Output the [X, Y] coordinate of the center of the cell containing the given text.  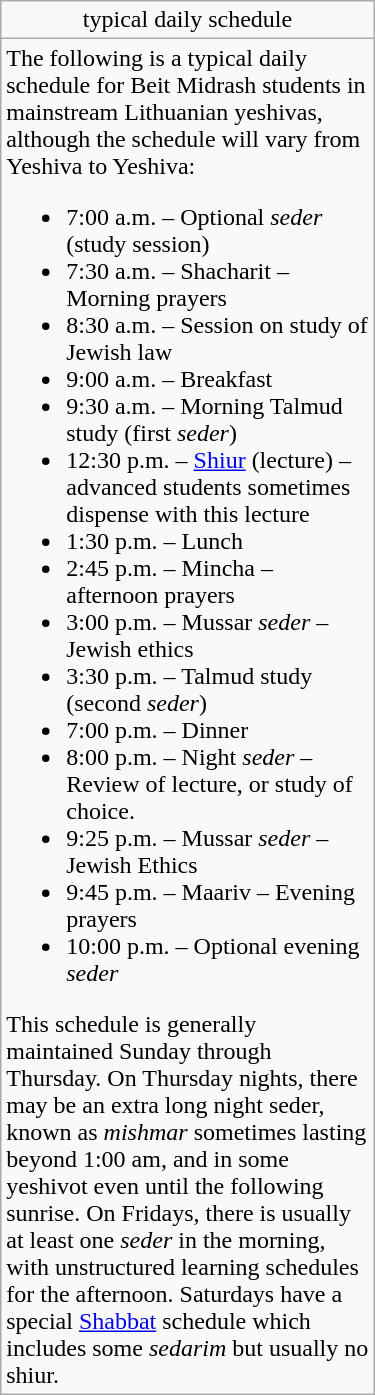
typical daily schedule [188, 20]
